Capture the cell that displays the provided text and extract its (x, y) central coordinate. 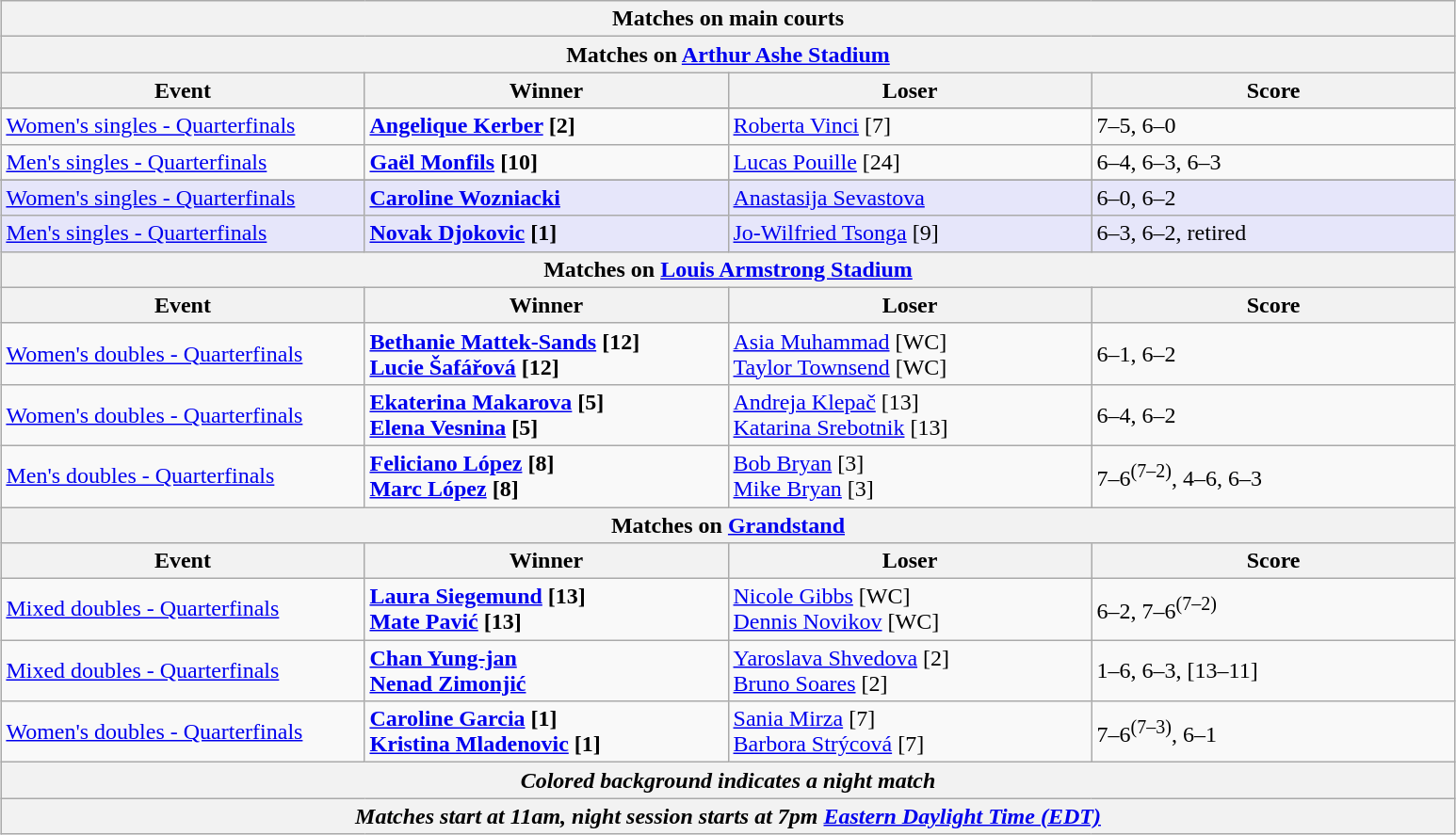
Caroline Wozniacki (546, 198)
Bethanie Mattek-Sands [12] Lucie Šafářová [12] (546, 354)
Matches on Grandstand (728, 524)
Caroline Garcia [1] Kristina Mladenovic [1] (546, 732)
Feliciano López [8] Marc López [8] (546, 476)
Matches on Louis Armstrong Stadium (728, 269)
Bob Bryan [3] Mike Bryan [3] (910, 476)
Men's doubles - Quarterfinals (183, 476)
Colored background indicates a night match (728, 780)
Chan Yung-jan Nenad Zimonjić (546, 670)
Matches start at 11am, night session starts at 7pm Eastern Daylight Time (EDT) (728, 816)
Ekaterina Makarova [5] Elena Vesnina [5] (546, 414)
Asia Muhammad [WC] Taylor Townsend [WC] (910, 354)
Anastasija Sevastova (910, 198)
6–3, 6–2, retired (1273, 233)
Andreja Klepač [13] Katarina Srebotnik [13] (910, 414)
Matches on Arthur Ashe Stadium (728, 55)
6–0, 6–2 (1273, 198)
Gaël Monfils [10] (546, 162)
6–4, 6–2 (1273, 414)
Laura Siegemund [13] Mate Pavić [13] (546, 610)
Nicole Gibbs [WC] Dennis Novikov [WC] (910, 610)
7–6(7–2), 4–6, 6–3 (1273, 476)
1–6, 6–3, [13–11] (1273, 670)
7–5, 6–0 (1273, 126)
Roberta Vinci [7] (910, 126)
6–2, 7–6(7–2) (1273, 610)
Matches on main courts (728, 19)
Angelique Kerber [2] (546, 126)
6–4, 6–3, 6–3 (1273, 162)
Novak Djokovic [1] (546, 233)
6–1, 6–2 (1273, 354)
Sania Mirza [7] Barbora Strýcová [7] (910, 732)
Lucas Pouille [24] (910, 162)
Yaroslava Shvedova [2] Bruno Soares [2] (910, 670)
7–6(7–3), 6–1 (1273, 732)
Jo-Wilfried Tsonga [9] (910, 233)
